From the cell containing the given text, extract its center point as [x, y] coordinate. 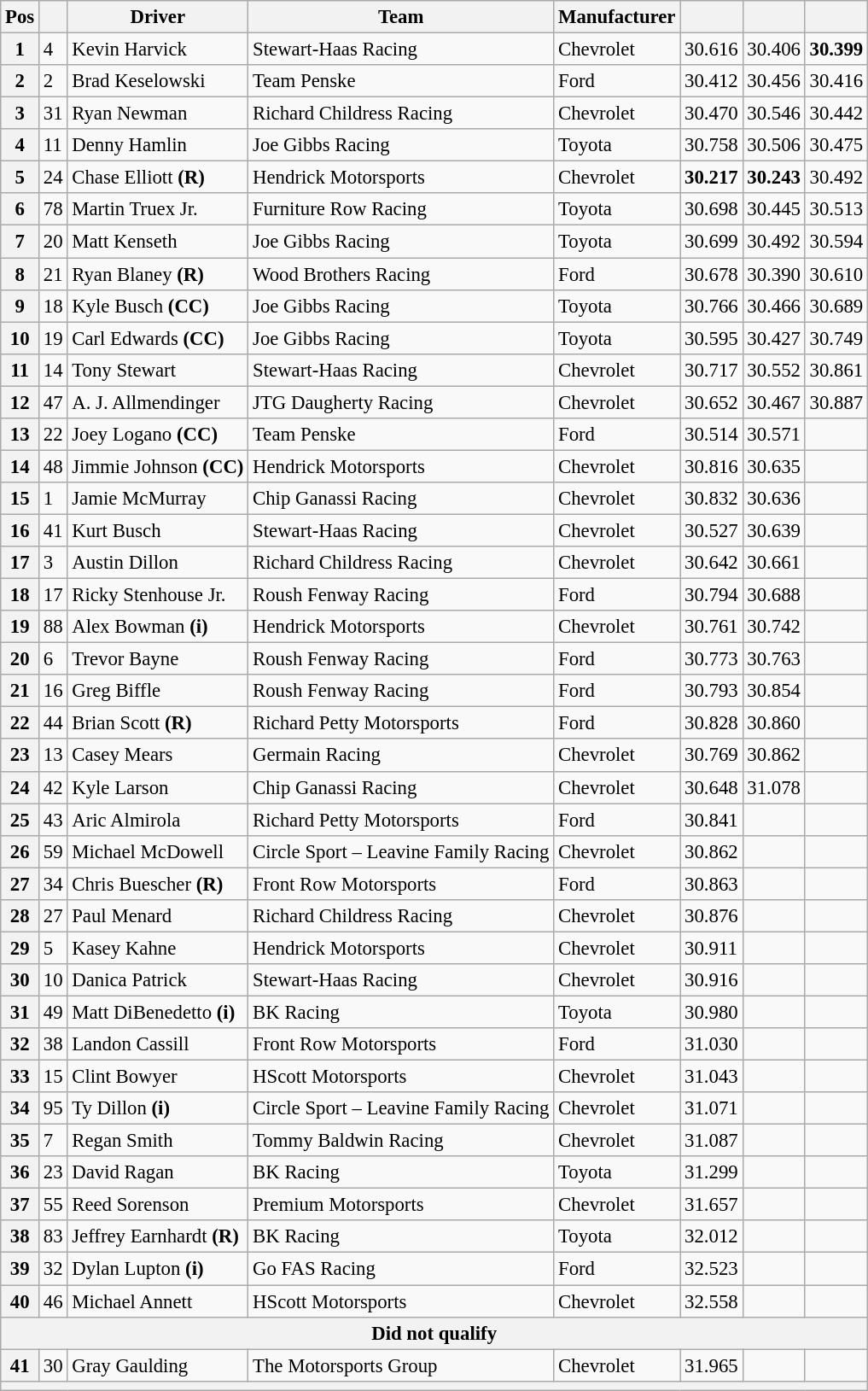
Austin Dillon [158, 563]
30.758 [712, 145]
30.887 [836, 402]
A. J. Allmendinger [158, 402]
25 [20, 820]
30.766 [712, 306]
Landon Cassill [158, 1044]
30.513 [836, 209]
Gray Gaulding [158, 1365]
30.546 [773, 114]
JTG Daugherty Racing [401, 402]
49 [53, 1012]
Regan Smith [158, 1141]
Greg Biffle [158, 691]
Brian Scott (R) [158, 723]
30.769 [712, 756]
Pos [20, 17]
30.639 [773, 530]
Team [401, 17]
12 [20, 402]
Ryan Blaney (R) [158, 274]
Alex Bowman (i) [158, 627]
Jimmie Johnson (CC) [158, 466]
30.475 [836, 145]
30.794 [712, 595]
Manufacturer [617, 17]
Premium Motorsports [401, 1205]
Chris Buescher (R) [158, 884]
Ricky Stenhouse Jr. [158, 595]
30.648 [712, 787]
30.761 [712, 627]
Carl Edwards (CC) [158, 338]
28 [20, 916]
Clint Bowyer [158, 1077]
Reed Sorenson [158, 1205]
Kyle Larson [158, 787]
30.652 [712, 402]
30.527 [712, 530]
31.965 [712, 1365]
Martin Truex Jr. [158, 209]
30.571 [773, 435]
Casey Mears [158, 756]
30.412 [712, 81]
Dylan Lupton (i) [158, 1269]
30.763 [773, 659]
31.030 [712, 1044]
32.012 [712, 1237]
30.717 [712, 370]
88 [53, 627]
Denny Hamlin [158, 145]
30.661 [773, 563]
47 [53, 402]
30.698 [712, 209]
30.980 [712, 1012]
Tommy Baldwin Racing [401, 1141]
31.299 [712, 1172]
8 [20, 274]
59 [53, 851]
31.043 [712, 1077]
Jeffrey Earnhardt (R) [158, 1237]
37 [20, 1205]
35 [20, 1141]
Tony Stewart [158, 370]
30.689 [836, 306]
30.816 [712, 466]
30.916 [712, 980]
30.399 [836, 50]
Trevor Bayne [158, 659]
30.456 [773, 81]
30.427 [773, 338]
30.688 [773, 595]
30.616 [712, 50]
30.678 [712, 274]
31.071 [712, 1108]
30.466 [773, 306]
Kyle Busch (CC) [158, 306]
30.506 [773, 145]
30.854 [773, 691]
30.217 [712, 178]
40 [20, 1301]
30.416 [836, 81]
Driver [158, 17]
9 [20, 306]
Chase Elliott (R) [158, 178]
David Ragan [158, 1172]
30.642 [712, 563]
30.470 [712, 114]
Wood Brothers Racing [401, 274]
Michael Annett [158, 1301]
95 [53, 1108]
Did not qualify [434, 1333]
Ryan Newman [158, 114]
83 [53, 1237]
42 [53, 787]
30.636 [773, 499]
30.699 [712, 242]
Joey Logano (CC) [158, 435]
30.860 [773, 723]
Matt Kenseth [158, 242]
30.793 [712, 691]
Germain Racing [401, 756]
Kasey Kahne [158, 948]
26 [20, 851]
36 [20, 1172]
30.610 [836, 274]
30.243 [773, 178]
Kevin Harvick [158, 50]
48 [53, 466]
31.078 [773, 787]
46 [53, 1301]
30.406 [773, 50]
Go FAS Racing [401, 1269]
30.442 [836, 114]
Aric Almirola [158, 820]
30.863 [712, 884]
30.773 [712, 659]
30.552 [773, 370]
32.523 [712, 1269]
Matt DiBenedetto (i) [158, 1012]
Jamie McMurray [158, 499]
32.558 [712, 1301]
31.087 [712, 1141]
Brad Keselowski [158, 81]
30.876 [712, 916]
Ty Dillon (i) [158, 1108]
Michael McDowell [158, 851]
The Motorsports Group [401, 1365]
30.832 [712, 499]
30.594 [836, 242]
Kurt Busch [158, 530]
Danica Patrick [158, 980]
78 [53, 209]
30.445 [773, 209]
30.742 [773, 627]
30.390 [773, 274]
29 [20, 948]
30.595 [712, 338]
43 [53, 820]
55 [53, 1205]
Furniture Row Racing [401, 209]
30.514 [712, 435]
30.749 [836, 338]
30.841 [712, 820]
30.635 [773, 466]
33 [20, 1077]
30.828 [712, 723]
39 [20, 1269]
44 [53, 723]
Paul Menard [158, 916]
30.861 [836, 370]
30.467 [773, 402]
30.911 [712, 948]
31.657 [712, 1205]
